Provide the [X, Y] coordinate of the cell's center where the given text is located.  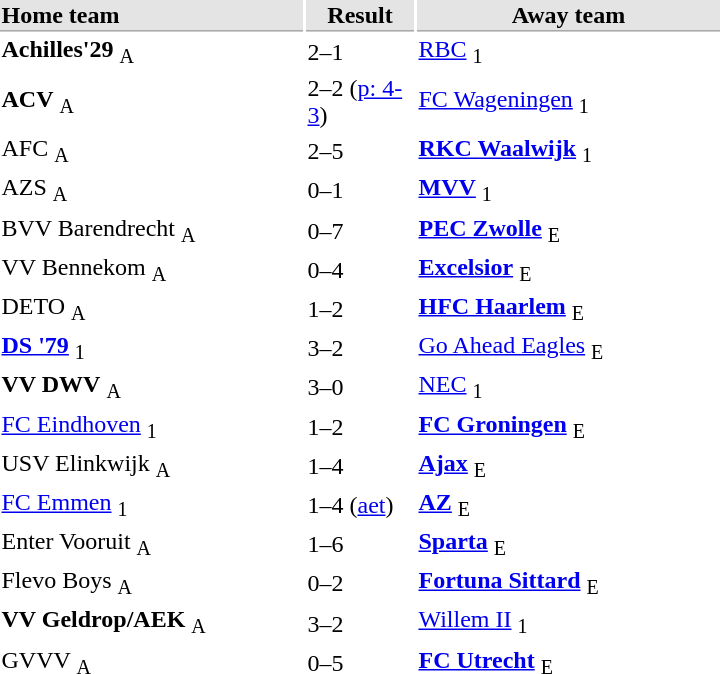
Ajax E [568, 466]
Excelsior E [568, 270]
RBC 1 [568, 52]
ACV A [152, 102]
Away team [568, 16]
Go Ahead Eagles E [568, 348]
DETO A [152, 309]
HFC Haarlem E [568, 309]
Home team [152, 16]
2–2 (p: 4-3) [360, 102]
1–4 [360, 466]
FC Eindhoven 1 [152, 427]
Willem II 1 [568, 623]
Enter Vooruit A [152, 545]
FC Wageningen 1 [568, 102]
2–1 [360, 52]
0–2 [360, 584]
0–1 [360, 191]
Flevo Boys A [152, 584]
VV DWV A [152, 387]
Result [360, 16]
AZ E [568, 505]
FC Groningen E [568, 427]
0–4 [360, 270]
2–5 [360, 152]
VV Bennekom A [152, 270]
1–4 (aet) [360, 505]
AZS A [152, 191]
0–7 [360, 230]
RKC Waalwijk 1 [568, 152]
Achilles'29 A [152, 52]
NEC 1 [568, 387]
AFC A [152, 152]
Fortuna Sittard E [568, 584]
3–0 [360, 387]
VV Geldrop/AEK A [152, 623]
USV Elinkwijk A [152, 466]
MVV 1 [568, 191]
1–6 [360, 545]
BVV Barendrecht A [152, 230]
Sparta E [568, 545]
FC Emmen 1 [152, 505]
DS '79 1 [152, 348]
PEC Zwolle E [568, 230]
